Return (X, Y) of the center of cell containing provided text 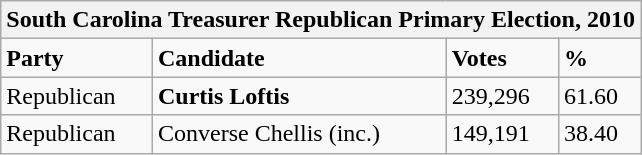
% (599, 58)
38.40 (599, 134)
Party (77, 58)
Converse Chellis (inc.) (299, 134)
61.60 (599, 96)
149,191 (502, 134)
Curtis Loftis (299, 96)
South Carolina Treasurer Republican Primary Election, 2010 (321, 20)
Votes (502, 58)
239,296 (502, 96)
Candidate (299, 58)
